Capture the cell that displays the provided text and extract its (x, y) central coordinate. 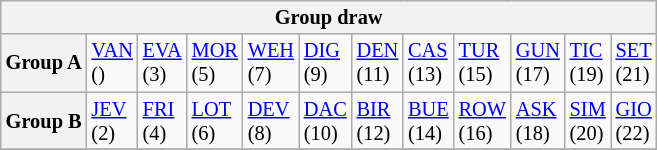
ASK (18) (538, 121)
EVA (3) (162, 63)
FRI (4) (162, 121)
Group draw (329, 17)
CAS (13) (428, 63)
DEN (11) (378, 63)
DEV (8) (271, 121)
BUE (14) (428, 121)
DAC (10) (326, 121)
GUN (17) (538, 63)
TUR (15) (482, 63)
GIO (22) (634, 121)
Group B (44, 121)
ROW (16) (482, 121)
LOT (6) (215, 121)
Group A (44, 63)
WEH (7) (271, 63)
SIM (20) (588, 121)
DIG (9) (326, 63)
TIC (19) (588, 63)
BIR (12) (378, 121)
JEV (2) (112, 121)
MOR (5) (215, 63)
SET (21) (634, 63)
VAN () (112, 63)
